Find where the given text appears and provide that cell's center as (x, y) coordinate. 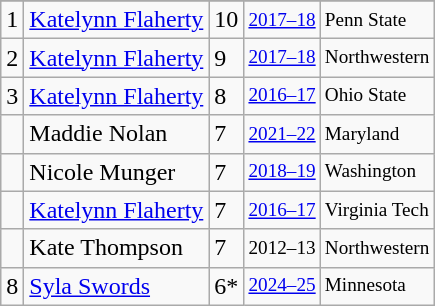
6* (226, 286)
1 (12, 20)
2 (12, 58)
2012–13 (282, 248)
Penn State (377, 20)
2024–25 (282, 286)
9 (226, 58)
Maryland (377, 134)
Kate Thompson (116, 248)
Nicole Munger (116, 172)
Washington (377, 172)
3 (12, 96)
2018–19 (282, 172)
2021–22 (282, 134)
Ohio State (377, 96)
Virginia Tech (377, 210)
Maddie Nolan (116, 134)
Syla Swords (116, 286)
Minnesota (377, 286)
10 (226, 20)
